Capture the cell that displays the provided text and extract its [x, y] central coordinate. 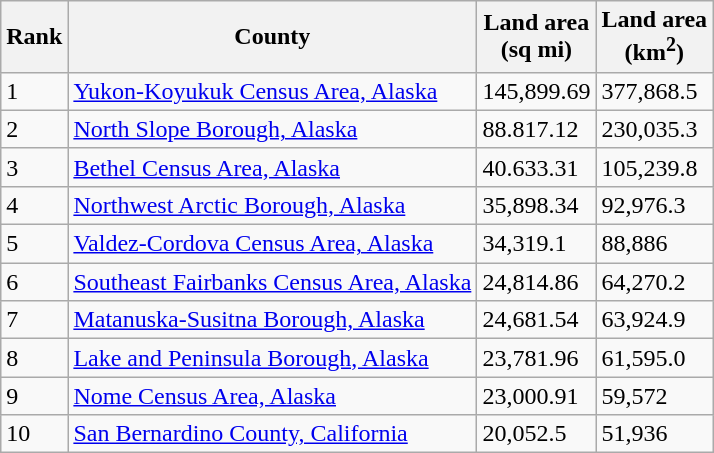
24,814.86 [536, 282]
Southeast Fairbanks Census Area, Alaska [272, 282]
Nome Census Area, Alaska [272, 396]
County [272, 37]
Land area(km2) [654, 37]
230,035.3 [654, 129]
2 [34, 129]
Rank [34, 37]
6 [34, 282]
59,572 [654, 396]
92,976.3 [654, 205]
Valdez-Cordova Census Area, Alaska [272, 244]
7 [34, 320]
24,681.54 [536, 320]
4 [34, 205]
34,319.1 [536, 244]
San Bernardino County, California [272, 434]
64,270.2 [654, 282]
40.633.31 [536, 167]
1 [34, 91]
9 [34, 396]
5 [34, 244]
Matanuska-Susitna Borough, Alaska [272, 320]
377,868.5 [654, 91]
10 [34, 434]
3 [34, 167]
88,886 [654, 244]
20,052.5 [536, 434]
Lake and Peninsula Borough, Alaska [272, 358]
23,781.96 [536, 358]
North Slope Borough, Alaska [272, 129]
23,000.91 [536, 396]
145,899.69 [536, 91]
51,936 [654, 434]
61,595.0 [654, 358]
8 [34, 358]
105,239.8 [654, 167]
Bethel Census Area, Alaska [272, 167]
Yukon-Koyukuk Census Area, Alaska [272, 91]
35,898.34 [536, 205]
88.817.12 [536, 129]
63,924.9 [654, 320]
Northwest Arctic Borough, Alaska [272, 205]
Land area(sq mi) [536, 37]
